Search for the cell housing the specified text and yield its [x, y] center coordinate. 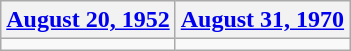
August 31, 1970 [262, 20]
August 20, 1952 [88, 20]
